Pinpoint the cell where the given text exists, returning its [x, y] midpoint coordinate. 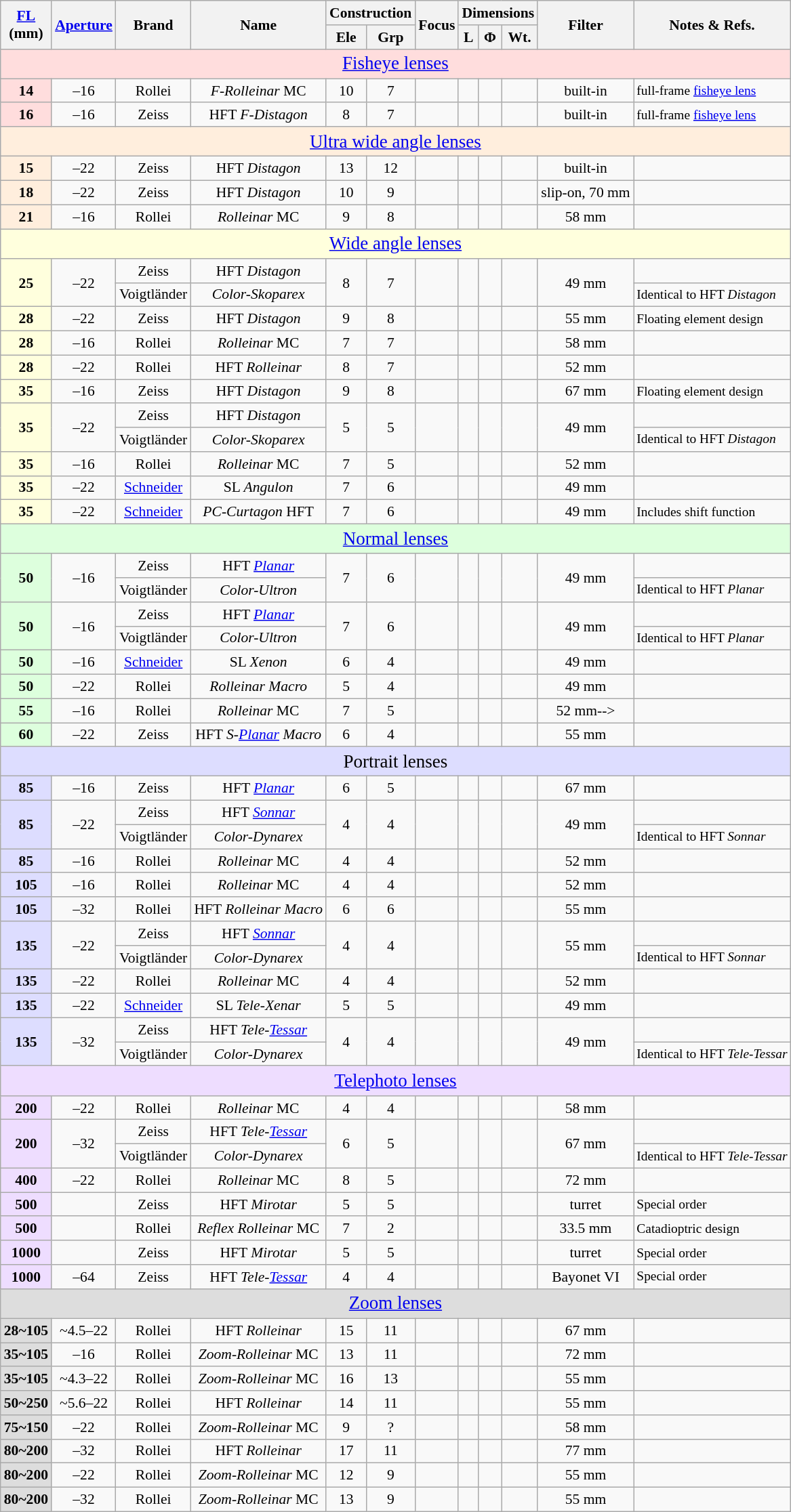
PC-Curtagon HFT [258, 512]
SL Xenon [258, 663]
~4.5–22 [84, 1330]
400 [26, 1180]
50~250 [26, 1403]
Name [258, 24]
Reflex Rolleinar MC [258, 1229]
~5.6–22 [84, 1403]
Filter [586, 24]
75~150 [26, 1427]
2 [390, 1229]
25 [26, 283]
Telephoto lenses [396, 1081]
Bayonet VI [586, 1277]
–64 [84, 1277]
Ultra wide angle lenses [396, 142]
Grp [390, 37]
Zoom lenses [396, 1304]
FL(mm) [26, 24]
~4.3–22 [84, 1379]
L [468, 37]
Portrait lenses [396, 762]
55 [26, 711]
17 [346, 1451]
Aperture [84, 24]
Wt. [519, 37]
28~105 [26, 1330]
SL Tele-Xenar [258, 1006]
Normal lenses [396, 539]
Focus [437, 24]
77 mm [586, 1451]
Includes shift function [712, 512]
F-Rolleinar MC [258, 91]
Wide angle lenses [396, 244]
Dimensions [498, 13]
HFT F-Distagon [258, 115]
HFT Rolleinar Macro [258, 909]
Brand [153, 24]
Catadioptric design [712, 1229]
52 mm--> [586, 711]
Notes & Refs. [712, 24]
SL Angulon [258, 488]
? [390, 1427]
Φ [490, 37]
Rolleinar Macro [258, 687]
Construction [370, 13]
Fisheye lenses [396, 64]
18 [26, 193]
slip-on, 70 mm [586, 193]
21 [26, 217]
Ele [346, 37]
33.5 mm [586, 1229]
HFT S-Planar Macro [258, 735]
60 [26, 735]
